Identify which cell holds the provided text, then report its [x, y] central coordinate. 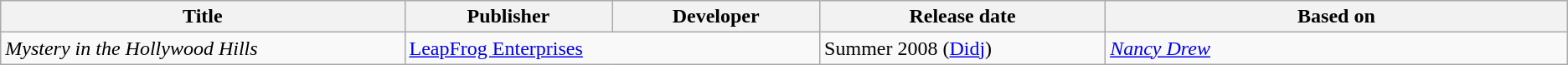
Nancy Drew [1337, 48]
Release date [963, 17]
Summer 2008 (Didj) [963, 48]
Based on [1337, 17]
Publisher [508, 17]
Developer [716, 17]
Mystery in the Hollywood Hills [203, 48]
LeapFrog Enterprises [612, 48]
Title [203, 17]
